Find where the given text appears and provide that cell's center as (X, Y) coordinate. 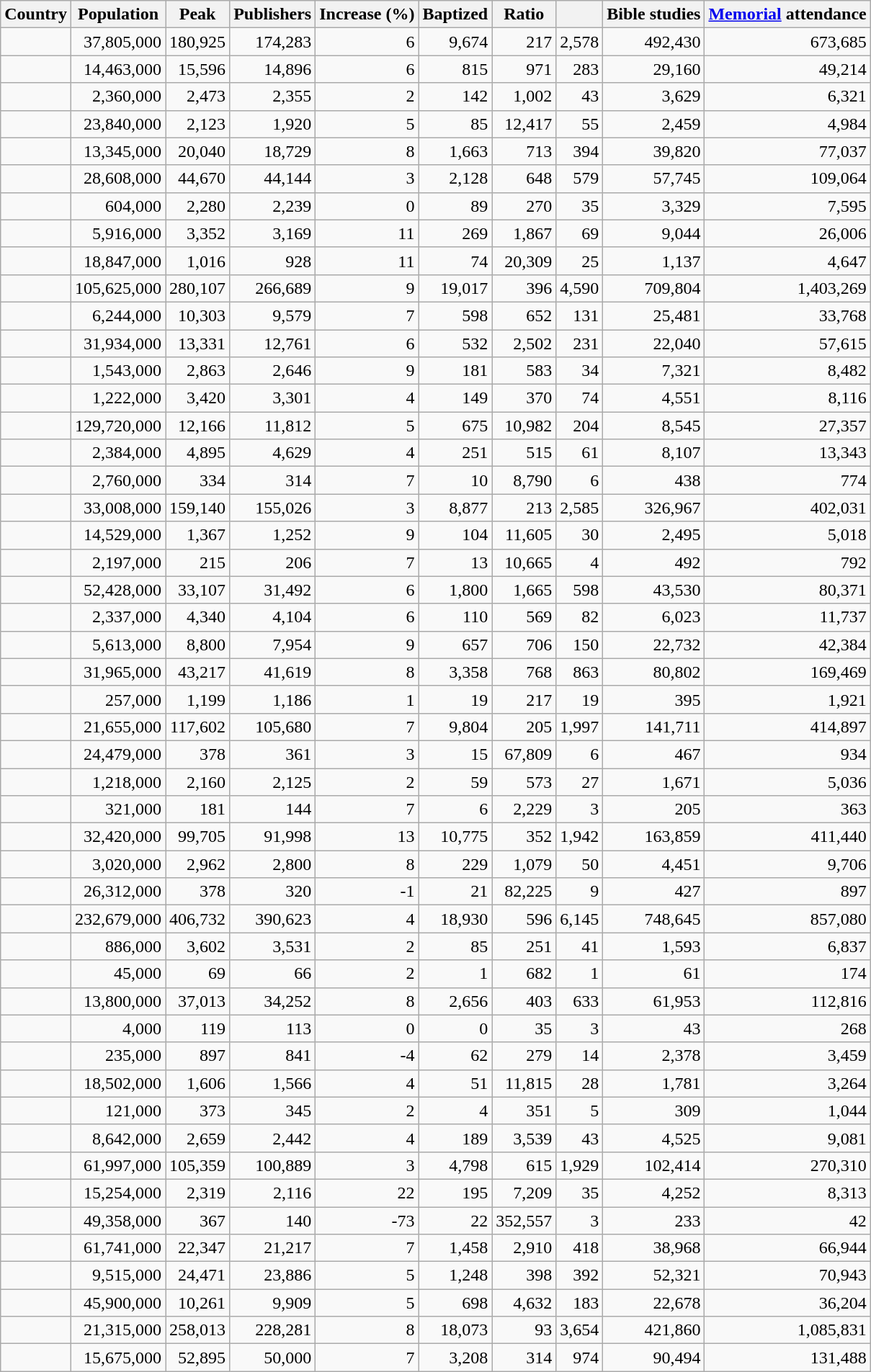
49,214 (787, 69)
283 (579, 69)
1,665 (524, 590)
673,685 (787, 42)
6,321 (787, 97)
36,204 (787, 1303)
633 (579, 1001)
52,428,000 (118, 590)
792 (787, 562)
Memorial attendance (787, 14)
13,800,000 (118, 1001)
1,016 (197, 261)
394 (579, 151)
427 (654, 892)
12,166 (197, 426)
3,654 (579, 1330)
155,026 (272, 508)
4,525 (654, 1138)
1,044 (787, 1111)
15 (455, 754)
Increase (%) (367, 14)
4,340 (197, 617)
12,417 (524, 124)
1,566 (272, 1083)
258,013 (197, 1330)
41,619 (272, 672)
2,123 (197, 124)
2,910 (524, 1248)
8,790 (524, 480)
27,357 (787, 426)
4,551 (654, 398)
70,943 (787, 1275)
3,020,000 (118, 864)
109,064 (787, 179)
492,430 (654, 42)
112,816 (787, 1001)
80,371 (787, 590)
1,997 (579, 727)
268 (787, 1028)
392 (579, 1275)
3,531 (272, 946)
10,775 (455, 837)
11,815 (524, 1083)
971 (524, 69)
41 (579, 946)
52,895 (197, 1358)
403 (524, 1001)
1,403,269 (787, 288)
6,023 (654, 617)
235,000 (118, 1056)
9,706 (787, 864)
280,107 (197, 288)
30 (579, 535)
8,107 (654, 453)
-1 (367, 892)
709,804 (654, 288)
89 (455, 206)
38,968 (654, 1248)
13,343 (787, 453)
37,805,000 (118, 42)
9,044 (654, 233)
25 (579, 261)
229 (455, 864)
326,967 (654, 508)
1,002 (524, 97)
2,384,000 (118, 453)
974 (579, 1358)
77,037 (787, 151)
26,312,000 (118, 892)
334 (197, 480)
21,315,000 (118, 1330)
402,031 (787, 508)
8,877 (455, 508)
141,711 (654, 727)
532 (455, 344)
9,674 (455, 42)
9,515,000 (118, 1275)
406,732 (197, 919)
215 (197, 562)
8,116 (787, 398)
320 (272, 892)
55 (579, 124)
80,802 (654, 672)
29,160 (654, 69)
438 (654, 480)
50 (579, 864)
131,488 (787, 1358)
4,895 (197, 453)
195 (455, 1193)
22,678 (654, 1303)
90,494 (654, 1358)
9,909 (272, 1303)
2,337,000 (118, 617)
25,481 (654, 315)
189 (455, 1138)
52,321 (654, 1275)
174 (787, 974)
33,008,000 (118, 508)
352,557 (524, 1221)
1,942 (579, 837)
10,982 (524, 426)
3,329 (654, 206)
309 (654, 1111)
26,006 (787, 233)
3,169 (272, 233)
7,321 (654, 371)
34,252 (272, 1001)
1,186 (272, 699)
18,930 (455, 919)
Bible studies (654, 14)
4,104 (272, 617)
4,590 (579, 288)
5,036 (787, 781)
345 (272, 1111)
129,720,000 (118, 426)
279 (524, 1056)
4,647 (787, 261)
66 (272, 974)
4,632 (524, 1303)
934 (787, 754)
5,916,000 (118, 233)
4,629 (272, 453)
269 (455, 233)
18,847,000 (118, 261)
43,530 (654, 590)
15,596 (197, 69)
61,741,000 (118, 1248)
2,585 (579, 508)
102,414 (654, 1165)
27 (579, 781)
596 (524, 919)
169,469 (787, 672)
206 (272, 562)
-4 (367, 1056)
24,471 (197, 1275)
2,160 (197, 781)
7,209 (524, 1193)
163,859 (654, 837)
815 (455, 69)
682 (524, 974)
2,378 (654, 1056)
13,331 (197, 344)
42 (787, 1221)
573 (524, 781)
22,040 (654, 344)
23,840,000 (118, 124)
3,208 (455, 1358)
49,358,000 (118, 1221)
2,800 (272, 864)
370 (524, 398)
863 (579, 672)
2,360,000 (118, 97)
3,301 (272, 398)
117,602 (197, 727)
569 (524, 617)
652 (524, 315)
31,965,000 (118, 672)
180,925 (197, 42)
232,679,000 (118, 919)
1,929 (579, 1165)
2,656 (455, 1001)
18,073 (455, 1330)
1,222,000 (118, 398)
361 (272, 754)
113 (272, 1028)
3,602 (197, 946)
257,000 (118, 699)
61,953 (654, 1001)
4,451 (654, 864)
8,545 (654, 426)
321,000 (118, 810)
3,352 (197, 233)
2,125 (272, 781)
1,199 (197, 699)
395 (654, 699)
57,615 (787, 344)
748,645 (654, 919)
1,079 (524, 864)
2,495 (654, 535)
144 (272, 810)
9,081 (787, 1138)
4,984 (787, 124)
6,145 (579, 919)
22,347 (197, 1248)
657 (455, 645)
10,303 (197, 315)
1,867 (524, 233)
515 (524, 453)
2,863 (197, 371)
10 (455, 480)
367 (197, 1221)
37,013 (197, 1001)
579 (579, 179)
10,261 (197, 1303)
15,254,000 (118, 1193)
Population (118, 14)
131 (579, 315)
713 (524, 151)
22,732 (654, 645)
10,665 (524, 562)
698 (455, 1303)
1,781 (654, 1083)
9,579 (272, 315)
11,812 (272, 426)
8,313 (787, 1193)
2,473 (197, 97)
24,479,000 (118, 754)
99,705 (197, 837)
104 (455, 535)
183 (579, 1303)
62 (455, 1056)
1,218,000 (118, 781)
2,659 (197, 1138)
-73 (367, 1221)
32,420,000 (118, 837)
2,646 (272, 371)
Baptized (455, 14)
1,367 (197, 535)
149 (455, 398)
14,463,000 (118, 69)
105,680 (272, 727)
100,889 (272, 1165)
5,018 (787, 535)
2,459 (654, 124)
2,280 (197, 206)
121,000 (118, 1111)
51 (455, 1083)
2,229 (524, 810)
3,459 (787, 1056)
31,492 (272, 590)
4,252 (654, 1193)
14,896 (272, 69)
45,000 (118, 974)
119 (197, 1028)
Ratio (524, 14)
21,217 (272, 1248)
7,954 (272, 645)
33,768 (787, 315)
20,309 (524, 261)
57,745 (654, 179)
3,358 (455, 672)
1,606 (197, 1083)
2,760,000 (118, 480)
418 (579, 1248)
21 (455, 892)
373 (197, 1111)
414,897 (787, 727)
1,085,831 (787, 1330)
13,345,000 (118, 151)
18,502,000 (118, 1083)
59 (455, 781)
352 (524, 837)
774 (787, 480)
706 (524, 645)
396 (524, 288)
928 (272, 261)
233 (654, 1221)
142 (455, 97)
398 (524, 1275)
390,623 (272, 919)
66,944 (787, 1248)
1,248 (455, 1275)
2,197,000 (118, 562)
841 (272, 1056)
886,000 (118, 946)
8,800 (197, 645)
3,264 (787, 1083)
44,144 (272, 179)
82 (579, 617)
363 (787, 810)
Country (36, 14)
1,921 (787, 699)
15,675,000 (118, 1358)
5,613,000 (118, 645)
2,239 (272, 206)
648 (524, 179)
421,860 (654, 1330)
140 (272, 1221)
91,998 (272, 837)
67,809 (524, 754)
1,252 (272, 535)
19,017 (455, 288)
2,128 (455, 179)
61,997,000 (118, 1165)
467 (654, 754)
492 (654, 562)
3,629 (654, 97)
1,458 (455, 1248)
110 (455, 617)
42,384 (787, 645)
23,886 (272, 1275)
1,920 (272, 124)
8,482 (787, 371)
2,442 (272, 1138)
1,800 (455, 590)
2,962 (197, 864)
270,310 (787, 1165)
3,420 (197, 398)
28,608,000 (118, 179)
604,000 (118, 206)
150 (579, 645)
1,671 (654, 781)
11,737 (787, 617)
11,605 (524, 535)
50,000 (272, 1358)
7,595 (787, 206)
82,225 (524, 892)
1,137 (654, 261)
93 (524, 1330)
18,729 (272, 151)
1,663 (455, 151)
2,116 (272, 1193)
228,281 (272, 1330)
675 (455, 426)
1,543,000 (118, 371)
14 (579, 1056)
4,000 (118, 1028)
4,798 (455, 1165)
2,578 (579, 42)
351 (524, 1111)
31,934,000 (118, 344)
Publishers (272, 14)
411,440 (787, 837)
20,040 (197, 151)
857,080 (787, 919)
8,642,000 (118, 1138)
1,593 (654, 946)
Peak (197, 14)
213 (524, 508)
2,502 (524, 344)
105,359 (197, 1165)
204 (579, 426)
14,529,000 (118, 535)
43,217 (197, 672)
9,804 (455, 727)
6,244,000 (118, 315)
2,355 (272, 97)
45,900,000 (118, 1303)
615 (524, 1165)
6,837 (787, 946)
105,625,000 (118, 288)
159,140 (197, 508)
12,761 (272, 344)
270 (524, 206)
28 (579, 1083)
21,655,000 (118, 727)
34 (579, 371)
174,283 (272, 42)
44,670 (197, 179)
3,539 (524, 1138)
2,319 (197, 1193)
583 (524, 371)
33,107 (197, 590)
231 (579, 344)
39,820 (654, 151)
768 (524, 672)
266,689 (272, 288)
